Detect which cell encompasses the target text, then output its [x, y] center coordinate. 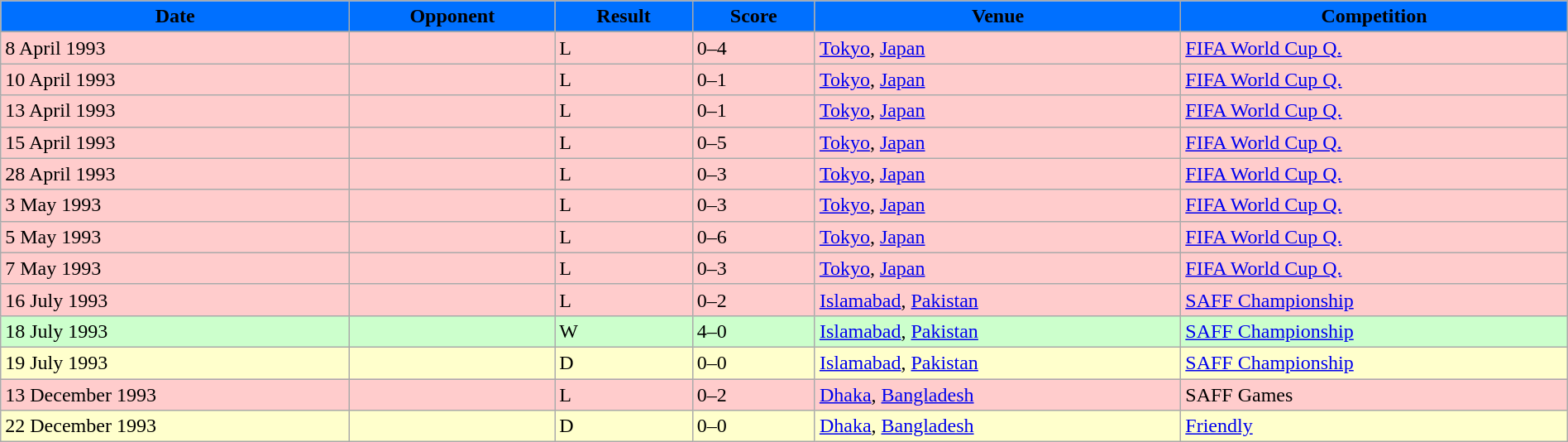
19 July 1993 [175, 363]
10 April 1993 [175, 79]
Opponent [452, 17]
4–0 [753, 331]
13 April 1993 [175, 111]
Competition [1374, 17]
7 May 1993 [175, 268]
0–6 [753, 237]
Result [624, 17]
W [624, 331]
16 July 1993 [175, 300]
Score [753, 17]
3 May 1993 [175, 205]
0–4 [753, 48]
18 July 1993 [175, 331]
22 December 1993 [175, 426]
SAFF Games [1374, 395]
0–5 [753, 142]
13 December 1993 [175, 395]
15 April 1993 [175, 142]
28 April 1993 [175, 174]
8 April 1993 [175, 48]
Friendly [1374, 426]
Date [175, 17]
5 May 1993 [175, 237]
Venue [997, 17]
